Detect which cell encompasses the target text, then output its (x, y) center coordinate. 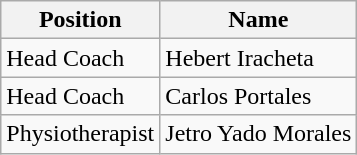
Hebert Iracheta (258, 58)
Position (80, 20)
Carlos Portales (258, 96)
Physiotherapist (80, 134)
Jetro Yado Morales (258, 134)
Name (258, 20)
